Determine the (X, Y) coordinate at the center of the cell enclosing the given text.  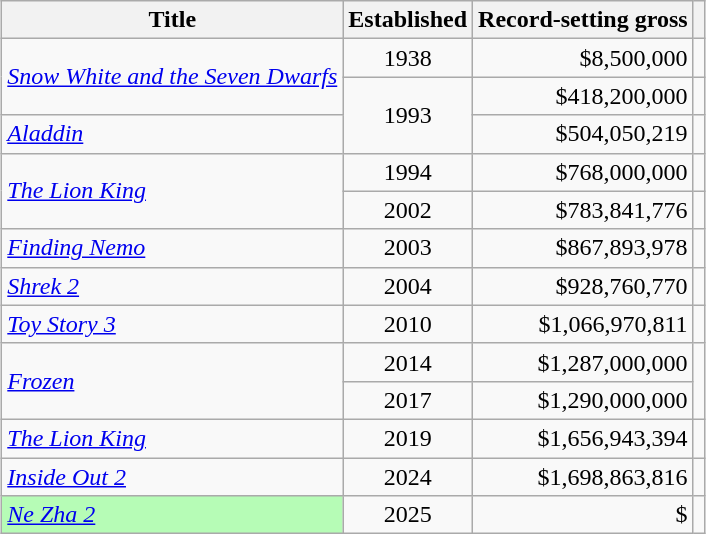
$504,050,219 (584, 134)
$1,656,943,394 (584, 438)
Established (408, 20)
$1,290,000,000 (584, 400)
2002 (408, 210)
2014 (408, 362)
Toy Story 3 (172, 324)
$928,760,770 (584, 286)
1993 (408, 115)
$768,000,000 (584, 172)
$418,200,000 (584, 96)
Frozen (172, 381)
Shrek 2 (172, 286)
2019 (408, 438)
$8,500,000 (584, 58)
$1,066,970,811 (584, 324)
2025 (408, 515)
$867,893,978 (584, 248)
$ (584, 515)
1994 (408, 172)
Finding Nemo (172, 248)
$783,841,776 (584, 210)
Aladdin (172, 134)
2003 (408, 248)
2010 (408, 324)
Title (172, 20)
Snow White and the Seven Dwarfs (172, 77)
Record-setting gross (584, 20)
Inside Out 2 (172, 477)
$1,287,000,000 (584, 362)
2024 (408, 477)
$1,698,863,816 (584, 477)
Ne Zha 2 (172, 515)
2017 (408, 400)
1938 (408, 58)
2004 (408, 286)
